Output the (x, y) coordinate of the center of the cell containing the given text.  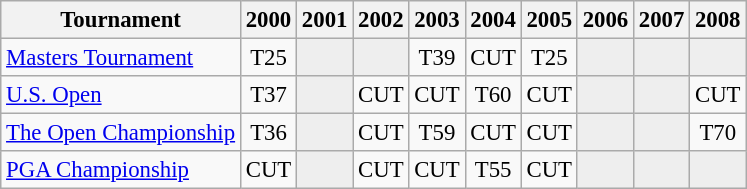
2001 (325, 20)
T70 (718, 133)
U.S. Open (121, 95)
T37 (268, 95)
T59 (437, 133)
Masters Tournament (121, 58)
2007 (661, 20)
2005 (549, 20)
2006 (605, 20)
T39 (437, 58)
2003 (437, 20)
2002 (381, 20)
Tournament (121, 20)
2008 (718, 20)
The Open Championship (121, 133)
T60 (493, 95)
T55 (493, 170)
2004 (493, 20)
T36 (268, 133)
2000 (268, 20)
PGA Championship (121, 170)
